Extract the (x, y) coordinate from the center of the cell holding the provided text.  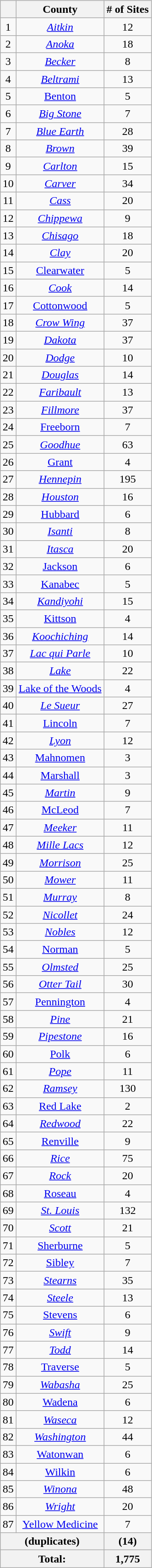
80 (8, 1402)
59 (8, 1036)
Kandiyohi (60, 601)
76 (8, 1332)
Stevens (60, 1315)
Rice (60, 1158)
(duplicates) (52, 1541)
47 (8, 827)
46 (8, 810)
Blue Earth (60, 131)
Lac qui Parle (60, 654)
Scott (60, 1228)
53 (8, 932)
Ramsey (60, 1089)
26 (8, 462)
87 (8, 1524)
41 (8, 723)
78 (8, 1367)
70 (8, 1228)
85 (8, 1489)
Benton (60, 97)
County (60, 9)
Isanti (60, 532)
74 (8, 1298)
Red Lake (60, 1106)
58 (8, 1019)
64 (8, 1123)
Lake (60, 671)
Kanabec (60, 584)
67 (8, 1176)
Fillmore (60, 410)
Chippewa (60, 218)
Carver (60, 183)
Rock (60, 1176)
Wadena (60, 1402)
Douglas (60, 375)
84 (8, 1471)
Chisago (60, 236)
36 (8, 636)
Yellow Medicine (60, 1524)
38 (8, 671)
Big Stone (60, 114)
Roseau (60, 1193)
82 (8, 1437)
Dakota (60, 340)
65 (8, 1141)
Lake of the Woods (60, 688)
Wabasha (60, 1385)
Kittson (60, 618)
Cook (60, 288)
17 (8, 305)
Pope (60, 1071)
69 (8, 1211)
Le Sueur (60, 706)
132 (127, 1211)
Beltrami (60, 79)
130 (127, 1089)
Pennington (60, 1002)
Dodge (60, 357)
Grant (60, 462)
Clay (60, 253)
66 (8, 1158)
23 (8, 410)
Sibley (60, 1263)
72 (8, 1263)
Todd (60, 1350)
56 (8, 984)
Otter Tail (60, 984)
Wilkin (60, 1471)
Norman (60, 950)
Martin (60, 793)
19 (8, 340)
86 (8, 1507)
Cass (60, 201)
40 (8, 706)
81 (8, 1419)
52 (8, 914)
77 (8, 1350)
Morrison (60, 862)
45 (8, 793)
Pine (60, 1019)
195 (127, 479)
Wright (60, 1507)
Lincoln (60, 723)
61 (8, 1071)
Hennepin (60, 479)
79 (8, 1385)
Mahnomen (60, 758)
Mower (60, 880)
62 (8, 1089)
Pipestone (60, 1036)
Olmsted (60, 967)
Becker (60, 61)
Koochiching (60, 636)
33 (8, 584)
32 (8, 566)
Aitkin (60, 27)
Brown (60, 149)
Washington (60, 1437)
55 (8, 967)
Anoka (60, 44)
Swift (60, 1332)
Marshall (60, 775)
Polk (60, 1054)
Cottonwood (60, 305)
1,775 (127, 1559)
54 (8, 950)
Sherburne (60, 1246)
Faribault (60, 392)
Winona (60, 1489)
Nobles (60, 932)
Watonwan (60, 1454)
Clearwater (60, 270)
Steele (60, 1298)
Carlton (60, 166)
(14) (127, 1541)
Mille Lacs (60, 845)
Nicollet (60, 914)
Redwood (60, 1123)
Houston (60, 497)
43 (8, 758)
83 (8, 1454)
Waseca (60, 1419)
51 (8, 897)
Jackson (60, 566)
29 (8, 514)
42 (8, 741)
St. Louis (60, 1211)
# of Sites (127, 9)
Total: (52, 1559)
Renville (60, 1141)
McLeod (60, 810)
Lyon (60, 741)
68 (8, 1193)
Hubbard (60, 514)
Goodhue (60, 445)
31 (8, 549)
Itasca (60, 549)
Murray (60, 897)
Traverse (60, 1367)
1 (8, 27)
Stearns (60, 1280)
Meeker (60, 827)
49 (8, 862)
50 (8, 880)
57 (8, 1002)
Freeborn (60, 427)
71 (8, 1246)
Crow Wing (60, 322)
73 (8, 1280)
60 (8, 1054)
